Search for the cell housing the specified text and yield its [x, y] center coordinate. 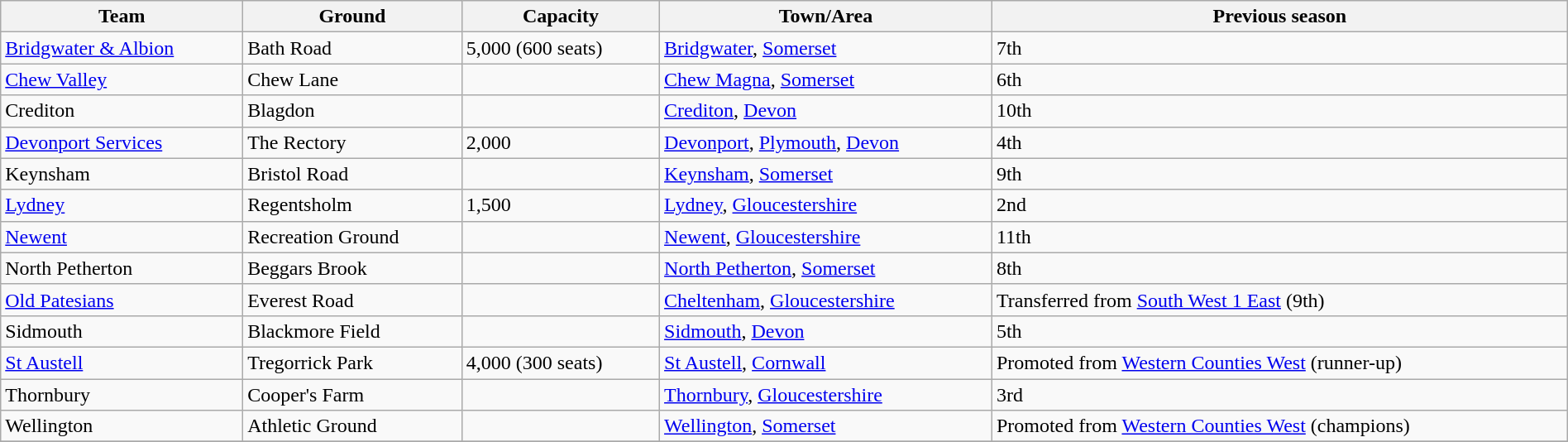
Previous season [1279, 17]
Devonport, Plymouth, Devon [826, 142]
Cheltenham, Gloucestershire [826, 300]
6th [1279, 79]
Promoted from Western Counties West (runner-up) [1279, 363]
Blackmore Field [352, 331]
Regentsholm [352, 205]
Devonport Services [122, 142]
11th [1279, 237]
1,500 [561, 205]
Tregorrick Park [352, 363]
3rd [1279, 395]
Keynsham, Somerset [826, 174]
Bath Road [352, 48]
Chew Magna, Somerset [826, 79]
7th [1279, 48]
Bridgwater, Somerset [826, 48]
8th [1279, 268]
4,000 (300 seats) [561, 363]
North Petherton [122, 268]
Capacity [561, 17]
2,000 [561, 142]
Everest Road [352, 300]
Recreation Ground [352, 237]
Bristol Road [352, 174]
Chew Lane [352, 79]
Promoted from Western Counties West (champions) [1279, 426]
The Rectory [352, 142]
Newent [122, 237]
Sidmouth, Devon [826, 331]
Keynsham [122, 174]
5th [1279, 331]
Thornbury, Gloucestershire [826, 395]
St Austell, Cornwall [826, 363]
Ground [352, 17]
Bridgwater & Albion [122, 48]
Newent, Gloucestershire [826, 237]
Sidmouth [122, 331]
Transferred from South West 1 East (9th) [1279, 300]
Lydney, Gloucestershire [826, 205]
5,000 (600 seats) [561, 48]
9th [1279, 174]
Chew Valley [122, 79]
Crediton [122, 111]
Blagdon [352, 111]
North Petherton, Somerset [826, 268]
10th [1279, 111]
Wellington, Somerset [826, 426]
Beggars Brook [352, 268]
Old Patesians [122, 300]
2nd [1279, 205]
Wellington [122, 426]
Crediton, Devon [826, 111]
Athletic Ground [352, 426]
Thornbury [122, 395]
Cooper's Farm [352, 395]
4th [1279, 142]
Town/Area [826, 17]
Lydney [122, 205]
Team [122, 17]
St Austell [122, 363]
